Determine the [X, Y] coordinate at the center of the cell enclosing the given text.  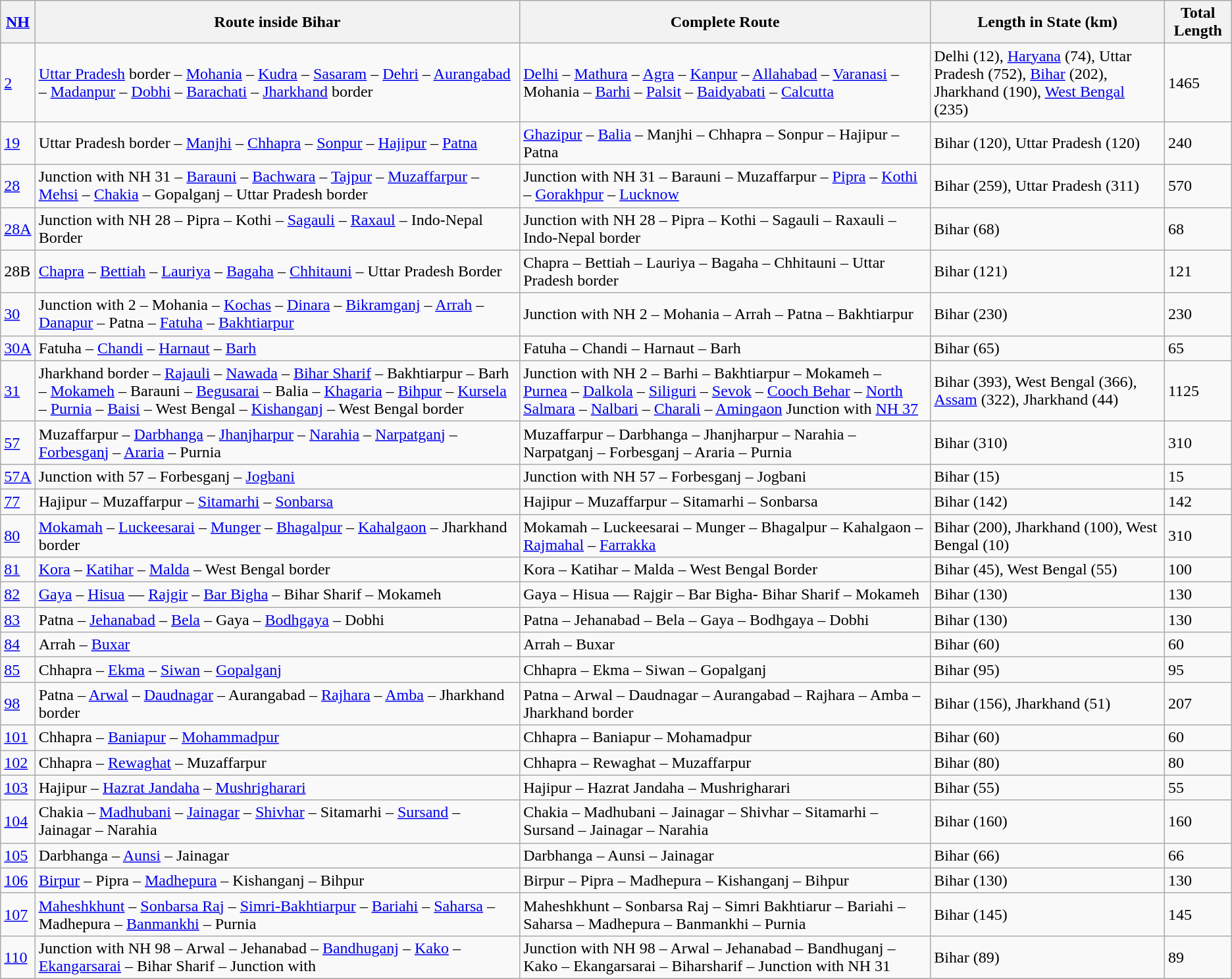
Kora – Katihar – Malda – West Bengal border [277, 570]
Bihar (142) [1048, 501]
Bihar (65) [1048, 348]
68 [1198, 229]
230 [1198, 314]
28 [18, 186]
102 [18, 763]
15 [1198, 476]
1465 [1198, 83]
Junction with NH 28 – Pipra – Kothi – Sagauli – Raxaul – Indo-Nepal Border [277, 229]
Junction with 57 – Forbesganj – Jogbani [277, 476]
57A [18, 476]
Junction with NH 98 – Arwal – Jehanabad – Bandhuganj – Kako – Ekangarsarai – Biharsharif – Junction with NH 31 [725, 957]
89 [1198, 957]
Ghazipur – Balia – Manjhi – Chhapra – Sonpur – Hajipur – Patna [725, 143]
Bihar (66) [1048, 855]
Bihar (120), Uttar Pradesh (120) [1048, 143]
100 [1198, 570]
Bihar (95) [1048, 670]
57 [18, 442]
Mokamah – Luckeesarai – Munger – Bhagalpur – Kahalgaon – Rajmahal – Farrakka [725, 536]
83 [18, 620]
Delhi – Mathura – Agra – Kanpur – Allahabad – Varanasi – Mohania – Barhi – Palsit – Baidyabati – Calcutta [725, 83]
142 [1198, 501]
Delhi (12), Haryana (74), Uttar Pradesh (752), Bihar (202), Jharkhand (190), West Bengal (235) [1048, 83]
Bihar (89) [1048, 957]
Kora – Katihar – Malda – West Bengal Border [725, 570]
55 [1198, 788]
Mokamah – Luckeesarai – Munger – Bhagalpur – Kahalgaon – Jharkhand border [277, 536]
145 [1198, 915]
Chapra – Bettiah – Lauriya – Bagaha – Chhitauni – Uttar Pradesh border [725, 271]
84 [18, 645]
77 [18, 501]
85 [18, 670]
101 [18, 738]
Junction with NH 28 – Pipra – Kothi – Sagauli – Raxauli – Indo-Nepal border [725, 229]
81 [18, 570]
Bihar (160) [1048, 821]
Chhapra – Baniapur – Mohammadpur [277, 738]
Route inside Bihar [277, 22]
1125 [1198, 391]
Uttar Pradesh border – Manjhi – Chhapra – Sonpur – Hajipur – Patna [277, 143]
Gaya – Hisua — Rajgir – Bar Bigha- Bihar Sharif – Mokameh [725, 595]
65 [1198, 348]
30 [18, 314]
Maheshkhunt – Sonbarsa Raj – Simri-Bakhtiarpur – Bariahi – Saharsa –Madhepura – Banmankhi – Purnia [277, 915]
Bihar (259), Uttar Pradesh (311) [1048, 186]
82 [18, 595]
Chhapra – Baniapur – Mohamadpur [725, 738]
Bihar (121) [1048, 271]
Bihar (156), Jharkhand (51) [1048, 704]
Uttar Pradesh border – Mohania – Kudra – Sasaram – Dehri – Aurangabad – Madanpur – Dobhi – Barachati – Jharkhand border [277, 83]
106 [18, 880]
Junction with NH 98 – Arwal – Jehanabad – Bandhuganj – Kako – Ekangarsarai – Bihar Sharif – Junction with [277, 957]
103 [18, 788]
Junction with NH 57 – Forbesganj – Jogbani [725, 476]
66 [1198, 855]
Bihar (145) [1048, 915]
Bihar (393), West Bengal (366), Assam (322), Jharkhand (44) [1048, 391]
Junction with 2 – Mohania – Kochas – Dinara – Bikramganj – Arrah – Danapur – Patna – Fatuha – Bakhtiarpur [277, 314]
110 [18, 957]
Bihar (45), West Bengal (55) [1048, 570]
Length in State (km) [1048, 22]
160 [1198, 821]
95 [1198, 670]
19 [18, 143]
Bihar (55) [1048, 788]
2 [18, 83]
28B [18, 271]
28A [18, 229]
Junction with NH 31 – Barauni – Muzaffarpur – Pipra – Kothi – Gorakhpur – Lucknow [725, 186]
31 [18, 391]
104 [18, 821]
Bihar (80) [1048, 763]
Bihar (200), Jharkhand (100), West Bengal (10) [1048, 536]
Junction with NH 31 – Barauni – Bachwara – Tajpur – Muzaffarpur – Mehsi – Chakia – Gopalganj – Uttar Pradesh border [277, 186]
Bihar (68) [1048, 229]
107 [18, 915]
105 [18, 855]
Complete Route [725, 22]
98 [18, 704]
207 [1198, 704]
NH [18, 22]
Gaya – Hisua — Rajgir – Bar Bigha – Bihar Sharif – Mokameh [277, 595]
570 [1198, 186]
30A [18, 348]
Bihar (15) [1048, 476]
240 [1198, 143]
Maheshkhunt – Sonbarsa Raj – Simri Bakhtiarur – Bariahi – Saharsa – Madhepura – Banmankhi – Purnia [725, 915]
Total Length [1198, 22]
Junction with NH 2 – Mohania – Arrah – Patna – Bakhtiarpur [725, 314]
Bihar (230) [1048, 314]
Chapra – Bettiah – Lauriya – Bagaha – Chhitauni – Uttar Pradesh Border [277, 271]
121 [1198, 271]
Bihar (310) [1048, 442]
